Extract the [X, Y] coordinate from the center of the cell holding the provided text.  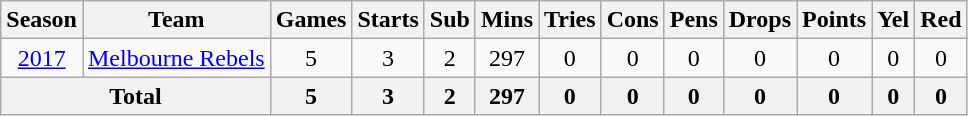
Pens [694, 20]
Tries [570, 20]
Games [311, 20]
Total [136, 96]
Starts [388, 20]
Melbourne Rebels [176, 58]
Red [941, 20]
Points [834, 20]
Drops [760, 20]
Season [42, 20]
Cons [632, 20]
Team [176, 20]
Mins [506, 20]
2017 [42, 58]
Sub [450, 20]
Yel [894, 20]
